Provide the (X, Y) coordinate of the cell's center where the given text is located.  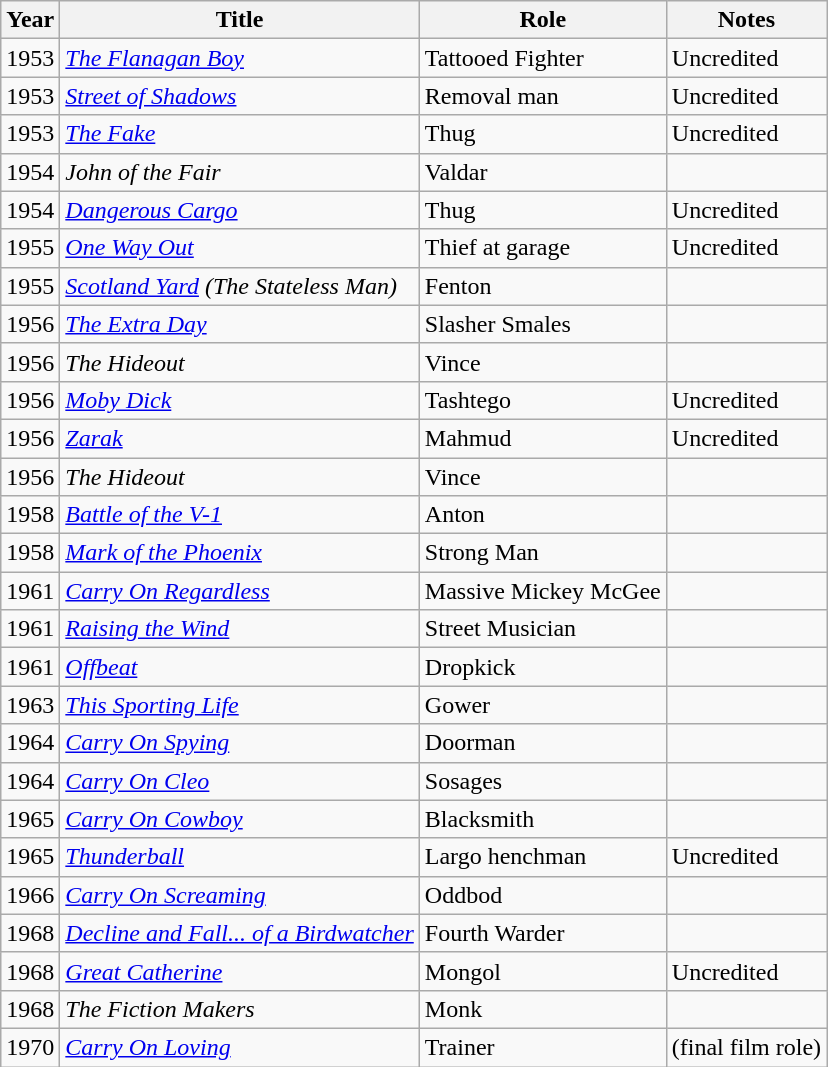
Title (240, 20)
Carry On Screaming (240, 895)
Thief at garage (542, 248)
Carry On Cleo (240, 781)
John of the Fair (240, 172)
Anton (542, 515)
Carry On Spying (240, 743)
Decline and Fall... of a Birdwatcher (240, 933)
Mark of the Phoenix (240, 553)
Removal man (542, 96)
Slasher Smales (542, 324)
Thunderball (240, 857)
The Extra Day (240, 324)
Street Musician (542, 629)
Scotland Yard (The Stateless Man) (240, 286)
Trainer (542, 1047)
(final film role) (746, 1047)
Year (30, 20)
Moby Dick (240, 400)
Fourth Warder (542, 933)
Street of Shadows (240, 96)
Mahmud (542, 438)
Massive Mickey McGee (542, 591)
Zarak (240, 438)
Fenton (542, 286)
Tattooed Fighter (542, 58)
Sosages (542, 781)
Carry On Loving (240, 1047)
Oddbod (542, 895)
Great Catherine (240, 971)
Offbeat (240, 667)
Notes (746, 20)
Carry On Regardless (240, 591)
Carry On Cowboy (240, 819)
Monk (542, 1009)
Dropkick (542, 667)
The Fake (240, 134)
One Way Out (240, 248)
Valdar (542, 172)
Blacksmith (542, 819)
Role (542, 20)
Dangerous Cargo (240, 210)
The Flanagan Boy (240, 58)
Gower (542, 705)
Largo henchman (542, 857)
1970 (30, 1047)
Tashtego (542, 400)
1966 (30, 895)
Doorman (542, 743)
Strong Man (542, 553)
This Sporting Life (240, 705)
Battle of the V-1 (240, 515)
Mongol (542, 971)
1963 (30, 705)
Raising the Wind (240, 629)
The Fiction Makers (240, 1009)
